Find where the given text appears and provide that cell's center as [x, y] coordinate. 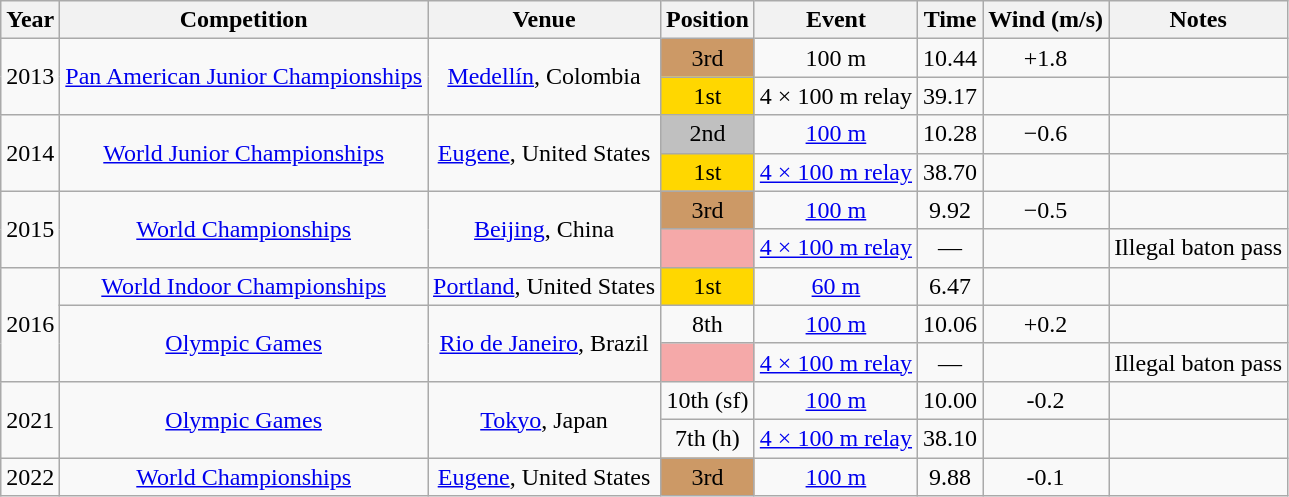
2016 [30, 324]
Year [30, 20]
10.00 [950, 400]
Venue [544, 20]
Notes [1198, 20]
Portland, United States [544, 286]
10.06 [950, 324]
9.88 [950, 477]
2022 [30, 477]
Position [708, 20]
10th (sf) [708, 400]
Beijing, China [544, 229]
10.44 [950, 58]
2021 [30, 419]
10.28 [950, 134]
-0.2 [1046, 400]
World Indoor Championships [244, 286]
+1.8 [1046, 58]
39.17 [950, 96]
Wind (m/s) [1046, 20]
Event [836, 20]
−0.5 [1046, 210]
Pan American Junior Championships [244, 77]
6.47 [950, 286]
2013 [30, 77]
60 m [836, 286]
Medellín, Colombia [544, 77]
7th (h) [708, 438]
+0.2 [1046, 324]
-0.1 [1046, 477]
World Junior Championships [244, 153]
2nd [708, 134]
38.70 [950, 172]
8th [708, 324]
2015 [30, 229]
38.10 [950, 438]
2014 [30, 153]
Rio de Janeiro, Brazil [544, 343]
Time [950, 20]
9.92 [950, 210]
Tokyo, Japan [544, 419]
Competition [244, 20]
−0.6 [1046, 134]
